Provide the (X, Y) coordinate of the cell's center where the given text is located.  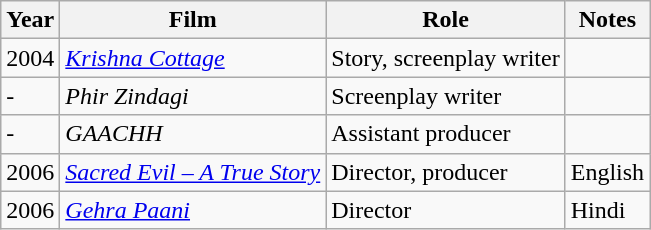
Film (193, 20)
Assistant producer (446, 134)
Year (30, 20)
Krishna Cottage (193, 58)
Hindi (607, 210)
Phir Zindagi (193, 96)
2004 (30, 58)
Story, screenplay writer (446, 58)
GAACHH (193, 134)
Role (446, 20)
Sacred Evil – A True Story (193, 172)
Screenplay writer (446, 96)
Gehra Paani (193, 210)
Director, producer (446, 172)
Director (446, 210)
English (607, 172)
Notes (607, 20)
